Locate the cell with the specified text and output its [X, Y] center coordinate. 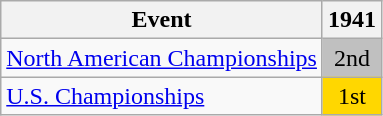
2nd [352, 58]
Event [162, 20]
1st [352, 96]
North American Championships [162, 58]
U.S. Championships [162, 96]
1941 [352, 20]
